For the text-containing cell, return its midpoint in [x, y] coordinate format. 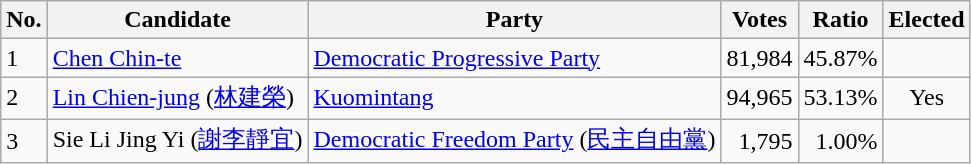
Candidate [178, 20]
94,965 [760, 98]
Elected [926, 20]
53.13% [840, 98]
2 [24, 98]
81,984 [760, 58]
Democratic Freedom Party (民主自由黨) [514, 140]
Democratic Progressive Party [514, 58]
Ratio [840, 20]
3 [24, 140]
45.87% [840, 58]
Yes [926, 98]
Lin Chien-jung (林建榮) [178, 98]
Votes [760, 20]
1.00% [840, 140]
Party [514, 20]
No. [24, 20]
1 [24, 58]
1,795 [760, 140]
Chen Chin-te [178, 58]
Sie Li Jing Yi (謝李靜宜) [178, 140]
Kuomintang [514, 98]
